Return (X, Y) of the center of cell containing provided text 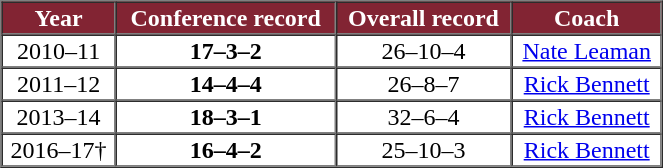
16–4–2 (226, 150)
Coach (586, 18)
Overall record (424, 18)
26–10–4 (424, 50)
2013–14 (59, 116)
14–4–4 (226, 84)
26–8–7 (424, 84)
17–3–2 (226, 50)
25–10–3 (424, 150)
18–3–1 (226, 116)
Conference record (226, 18)
2011–12 (59, 84)
2016–17† (59, 150)
Nate Leaman (586, 50)
Year (59, 18)
32–6–4 (424, 116)
2010–11 (59, 50)
